Pinpoint the cell where the given text exists, returning its [x, y] midpoint coordinate. 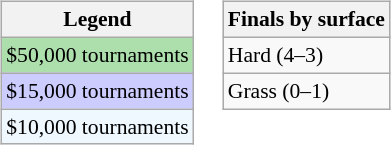
Legend [97, 20]
$50,000 tournaments [97, 55]
$10,000 tournaments [97, 127]
$15,000 tournaments [97, 91]
Grass (0–1) [306, 91]
Finals by surface [306, 20]
Hard (4–3) [306, 55]
